Output the [X, Y] coordinate of the center of the cell containing the given text.  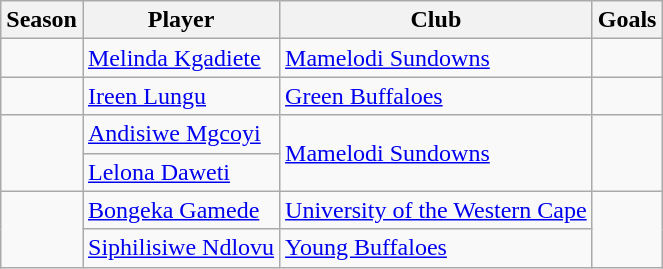
Goals [627, 20]
Lelona Daweti [180, 172]
Season [42, 20]
Young Buffaloes [436, 248]
Ireen Lungu [180, 96]
Bongeka Gamede [180, 210]
Club [436, 20]
University of the Western Cape [436, 210]
Andisiwe Mgcoyi [180, 134]
Player [180, 20]
Green Buffaloes [436, 96]
Siphilisiwe Ndlovu [180, 248]
Melinda Kgadiete [180, 58]
